Extract the [x, y] coordinate from the center of the cell holding the provided text.  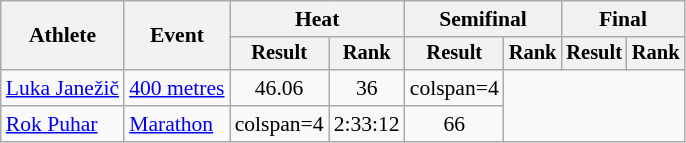
Semifinal [484, 19]
Marathon [176, 124]
Luka Janežič [62, 88]
66 [454, 124]
Final [622, 19]
36 [367, 88]
2:33:12 [367, 124]
46.06 [280, 88]
Event [176, 36]
Heat [318, 19]
Athlete [62, 36]
Rok Puhar [62, 124]
400 metres [176, 88]
